Output the [x, y] coordinate of the center of the cell containing the given text.  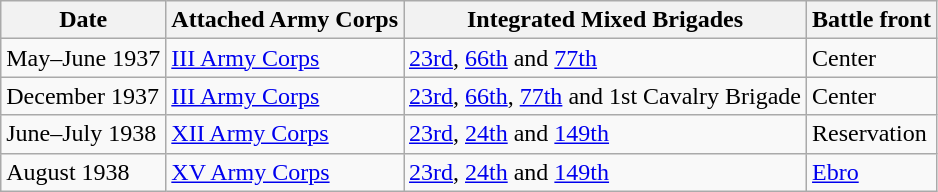
23rd, 66th and 77th [606, 58]
Attached Army Corps [285, 20]
Date [84, 20]
December 1937 [84, 96]
Integrated Mixed Brigades [606, 20]
XII Army Corps [285, 134]
23rd, 66th, 77th and 1st Cavalry Brigade [606, 96]
Battle front [872, 20]
Ebro [872, 172]
August 1938 [84, 172]
June–July 1938 [84, 134]
May–June 1937 [84, 58]
XV Army Corps [285, 172]
Reservation [872, 134]
